Return (X, Y) of the center of cell containing provided text 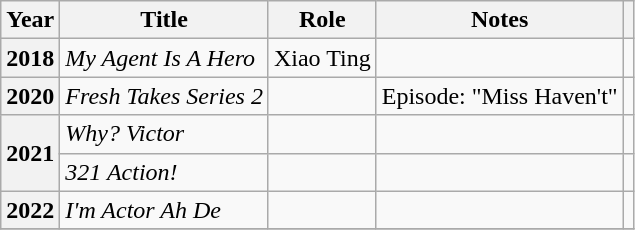
Role (322, 20)
Title (164, 20)
2021 (30, 153)
Fresh Takes Series 2 (164, 96)
Episode: "Miss Haven't" (500, 96)
My Agent Is A Hero (164, 58)
2018 (30, 58)
I'm Actor Ah De (164, 210)
2022 (30, 210)
Year (30, 20)
Xiao Ting (322, 58)
2020 (30, 96)
321 Action! (164, 172)
Why? Victor (164, 134)
Notes (500, 20)
